Locate the cell with the specified text and output its (X, Y) center coordinate. 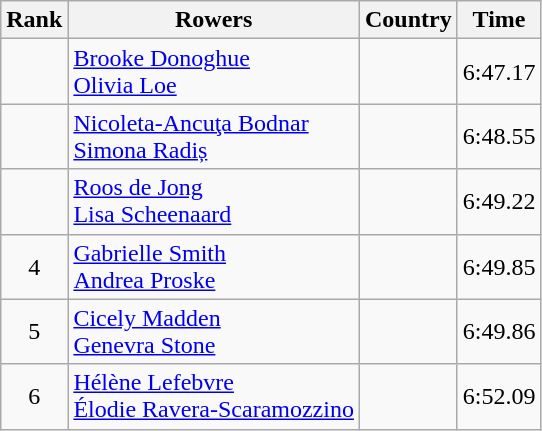
4 (34, 266)
5 (34, 332)
6:49.22 (499, 202)
Country (408, 20)
6 (34, 396)
6:49.85 (499, 266)
Gabrielle SmithAndrea Proske (214, 266)
Cicely MaddenGenevra Stone (214, 332)
6:49.86 (499, 332)
Rowers (214, 20)
Rank (34, 20)
6:47.17 (499, 72)
Brooke DonoghueOlivia Loe (214, 72)
Hélène LefebvreÉlodie Ravera-Scaramozzino (214, 396)
6:52.09 (499, 396)
Time (499, 20)
Roos de JongLisa Scheenaard (214, 202)
6:48.55 (499, 136)
Nicoleta-Ancuţa BodnarSimona Radiș (214, 136)
